Detect which cell encompasses the target text, then output its (X, Y) center coordinate. 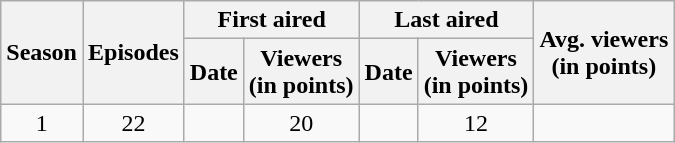
20 (301, 123)
22 (133, 123)
Episodes (133, 52)
1 (42, 123)
Avg. viewers(in points) (604, 52)
First aired (272, 20)
12 (476, 123)
Season (42, 52)
Last aired (446, 20)
